Identify which cell holds the provided text, then report its [X, Y] central coordinate. 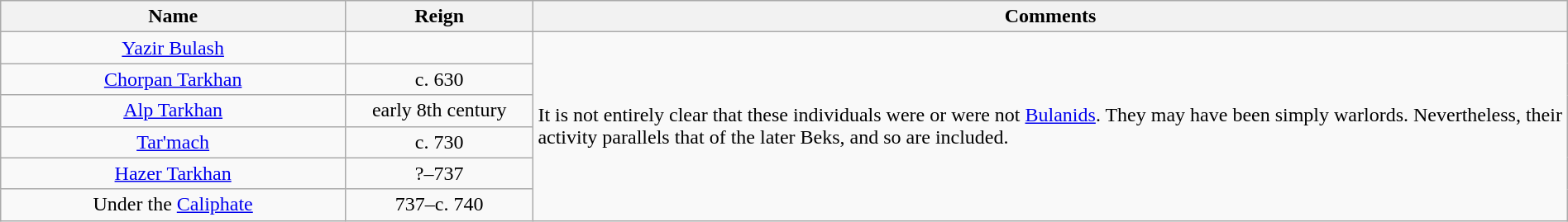
Alp Tarkhan [174, 111]
Reign [440, 17]
Name [174, 17]
Under the Caliphate [174, 205]
737–c. 740 [440, 205]
?–737 [440, 173]
Hazer Tarkhan [174, 173]
Chorpan Tarkhan [174, 79]
Comments [1050, 17]
c. 630 [440, 79]
Yazir Bulash [174, 48]
early 8th century [440, 111]
c. 730 [440, 142]
Tar'mach [174, 142]
